Find where the given text appears and provide that cell's center as [x, y] coordinate. 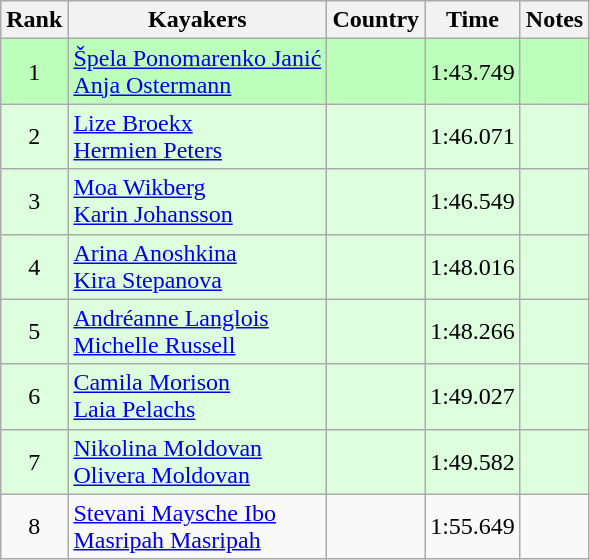
7 [34, 462]
1:48.016 [473, 266]
Rank [34, 20]
Andréanne LangloisMichelle Russell [198, 332]
Špela Ponomarenko JanićAnja Ostermann [198, 72]
1:49.027 [473, 396]
Country [376, 20]
1:46.549 [473, 202]
Lize BroekxHermien Peters [198, 136]
Moa WikbergKarin Johansson [198, 202]
Camila MorisonLaia Pelachs [198, 396]
Time [473, 20]
Notes [554, 20]
2 [34, 136]
1 [34, 72]
8 [34, 526]
1:48.266 [473, 332]
4 [34, 266]
Kayakers [198, 20]
Arina AnoshkinaKira Stepanova [198, 266]
5 [34, 332]
6 [34, 396]
1:46.071 [473, 136]
1:43.749 [473, 72]
Nikolina MoldovanOlivera Moldovan [198, 462]
1:49.582 [473, 462]
Stevani Maysche IboMasripah Masripah [198, 526]
1:55.649 [473, 526]
3 [34, 202]
